Find where the given text appears and provide that cell's center as (X, Y) coordinate. 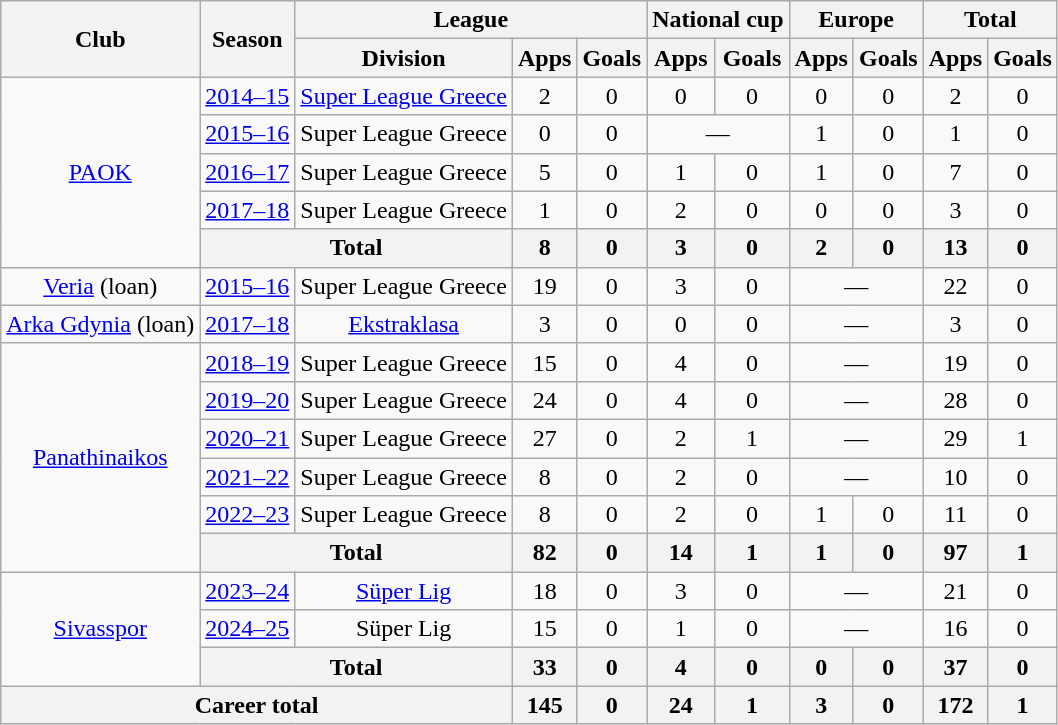
145 (544, 705)
Division (404, 58)
2016–17 (248, 172)
2024–25 (248, 629)
28 (955, 400)
Ekstraklasa (404, 324)
Arka Gdynia (loan) (100, 324)
172 (955, 705)
2019–20 (248, 400)
2018–19 (248, 362)
13 (955, 248)
Sivasspor (100, 629)
5 (544, 172)
Season (248, 39)
2023–24 (248, 591)
37 (955, 667)
27 (544, 438)
Career total (257, 705)
Panathinaikos (100, 457)
National cup (718, 20)
League (471, 20)
82 (544, 553)
Club (100, 39)
18 (544, 591)
2014–15 (248, 96)
2022–23 (248, 515)
16 (955, 629)
21 (955, 591)
22 (955, 286)
29 (955, 438)
33 (544, 667)
2021–22 (248, 477)
2020–21 (248, 438)
97 (955, 553)
Veria (loan) (100, 286)
14 (681, 553)
PAOK (100, 172)
11 (955, 515)
7 (955, 172)
Europe (856, 20)
10 (955, 477)
